Locate the cell with the specified text and output its (x, y) center coordinate. 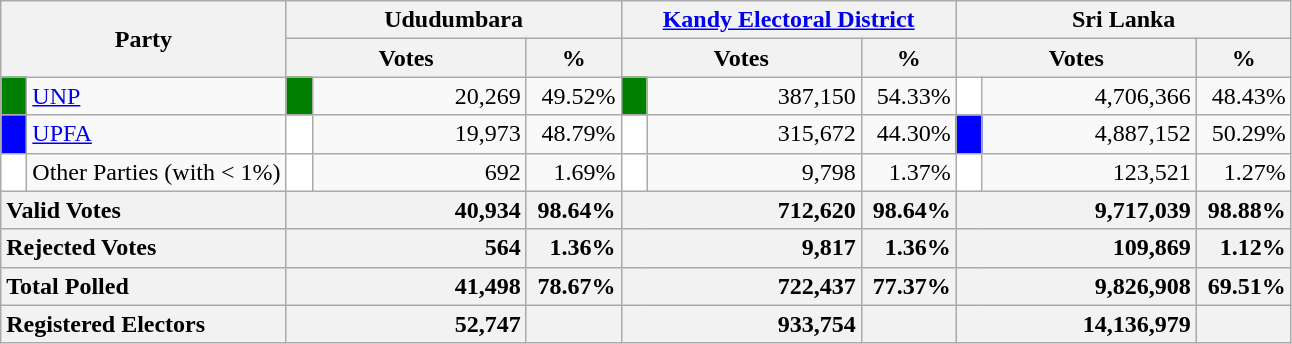
UNP (156, 96)
54.33% (908, 96)
40,934 (406, 210)
1.69% (574, 172)
77.37% (908, 286)
Other Parties (with < 1%) (156, 172)
48.43% (1244, 96)
315,672 (754, 134)
69.51% (1244, 286)
Total Polled (144, 286)
Rejected Votes (144, 248)
98.88% (1244, 210)
Kandy Electoral District (788, 20)
1.27% (1244, 172)
564 (406, 248)
712,620 (741, 210)
9,717,039 (1076, 210)
9,817 (741, 248)
48.79% (574, 134)
9,798 (754, 172)
52,747 (406, 324)
4,706,366 (1089, 96)
387,150 (754, 96)
Ududumbara (454, 20)
692 (419, 172)
9,826,908 (1076, 286)
1.37% (908, 172)
Sri Lanka (1124, 20)
19,973 (419, 134)
14,136,979 (1076, 324)
Valid Votes (144, 210)
Party (144, 39)
933,754 (741, 324)
78.67% (574, 286)
44.30% (908, 134)
20,269 (419, 96)
41,498 (406, 286)
109,869 (1076, 248)
Registered Electors (144, 324)
UPFA (156, 134)
1.12% (1244, 248)
49.52% (574, 96)
123,521 (1089, 172)
50.29% (1244, 134)
722,437 (741, 286)
4,887,152 (1089, 134)
